Provide the [x, y] coordinate of the cell's center where the given text is located.  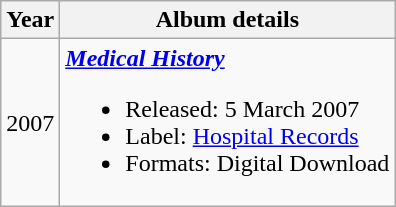
Medical HistoryReleased: 5 March 2007Label: Hospital RecordsFormats: Digital Download [228, 122]
2007 [30, 122]
Album details [228, 20]
Year [30, 20]
